Search for the cell housing the specified text and yield its [X, Y] center coordinate. 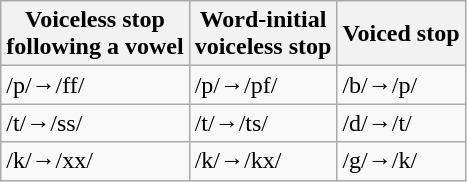
Word-initialvoiceless stop [263, 34]
Voiceless stopfollowing a vowel [95, 34]
/b/→/p/ [401, 85]
/t/→/ss/ [95, 123]
/k/→/kx/ [263, 161]
/p/→/pf/ [263, 85]
/t/→/ts/ [263, 123]
/k/→/xx/ [95, 161]
/d/→/t/ [401, 123]
Voiced stop [401, 34]
/g/→/k/ [401, 161]
/p/→/ff/ [95, 85]
